Return the (X, Y) coordinate for the center point of the cell that contains the specified text.  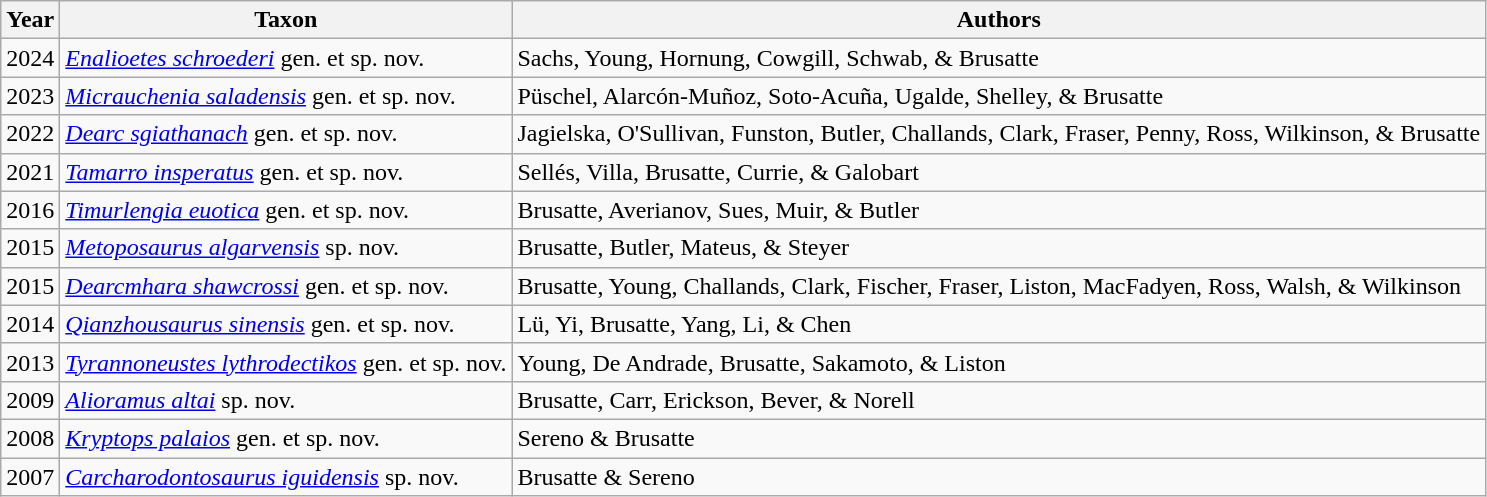
2023 (30, 96)
Metoposaurus algarvensis sp. nov. (286, 248)
Püschel, Alarcón-Muñoz, Soto-Acuña, Ugalde, Shelley, & Brusatte (999, 96)
2022 (30, 134)
Brusatte, Averianov, Sues, Muir, & Butler (999, 210)
Taxon (286, 20)
Dearc sgiathanach gen. et sp. nov. (286, 134)
2016 (30, 210)
Carcharodontosaurus iguidensis sp. nov. (286, 477)
Jagielska, O'Sullivan, Funston, Butler, Challands, Clark, Fraser, Penny, Ross, Wilkinson, & Brusatte (999, 134)
Enalioetes schroederi gen. et sp. nov. (286, 58)
2013 (30, 362)
Sellés, Villa, Brusatte, Currie, & Galobart (999, 172)
Alioramus altai sp. nov. (286, 400)
Brusatte, Butler, Mateus, & Steyer (999, 248)
Authors (999, 20)
2024 (30, 58)
Tamarro insperatus gen. et sp. nov. (286, 172)
Sereno & Brusatte (999, 438)
Brusatte, Carr, Erickson, Bever, & Norell (999, 400)
Timurlengia euotica gen. et sp. nov. (286, 210)
Micrauchenia saladensis gen. et sp. nov. (286, 96)
Brusatte, Young, Challands, Clark, Fischer, Fraser, Liston, MacFadyen, Ross, Walsh, & Wilkinson (999, 286)
Year (30, 20)
Young, De Andrade, Brusatte, Sakamoto, & Liston (999, 362)
Sachs, Young, Hornung, Cowgill, Schwab, & Brusatte (999, 58)
2007 (30, 477)
Dearcmhara shawcrossi gen. et sp. nov. (286, 286)
Brusatte & Sereno (999, 477)
2008 (30, 438)
2014 (30, 324)
Qianzhousaurus sinensis gen. et sp. nov. (286, 324)
Lü, Yi, Brusatte, Yang, Li, & Chen (999, 324)
Tyrannoneustes lythrodectikos gen. et sp. nov. (286, 362)
Kryptops palaios gen. et sp. nov. (286, 438)
2009 (30, 400)
2021 (30, 172)
